Determine the [x, y] coordinate at the center of the cell enclosing the given text.  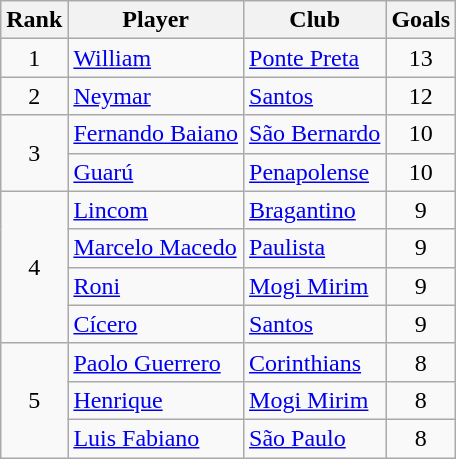
Neymar [156, 96]
12 [421, 96]
Club [315, 20]
São Paulo [315, 438]
Paulista [315, 248]
4 [34, 267]
Ponte Preta [315, 58]
Roni [156, 286]
Rank [34, 20]
São Bernardo [315, 134]
Penapolense [315, 172]
3 [34, 153]
5 [34, 400]
Paolo Guerrero [156, 362]
Bragantino [315, 210]
Cícero [156, 324]
Goals [421, 20]
Player [156, 20]
William [156, 58]
2 [34, 96]
Luis Fabiano [156, 438]
Marcelo Macedo [156, 248]
Henrique [156, 400]
Guarú [156, 172]
13 [421, 58]
Fernando Baiano [156, 134]
Lincom [156, 210]
Corinthians [315, 362]
1 [34, 58]
